Identify which cell holds the provided text, then report its [X, Y] central coordinate. 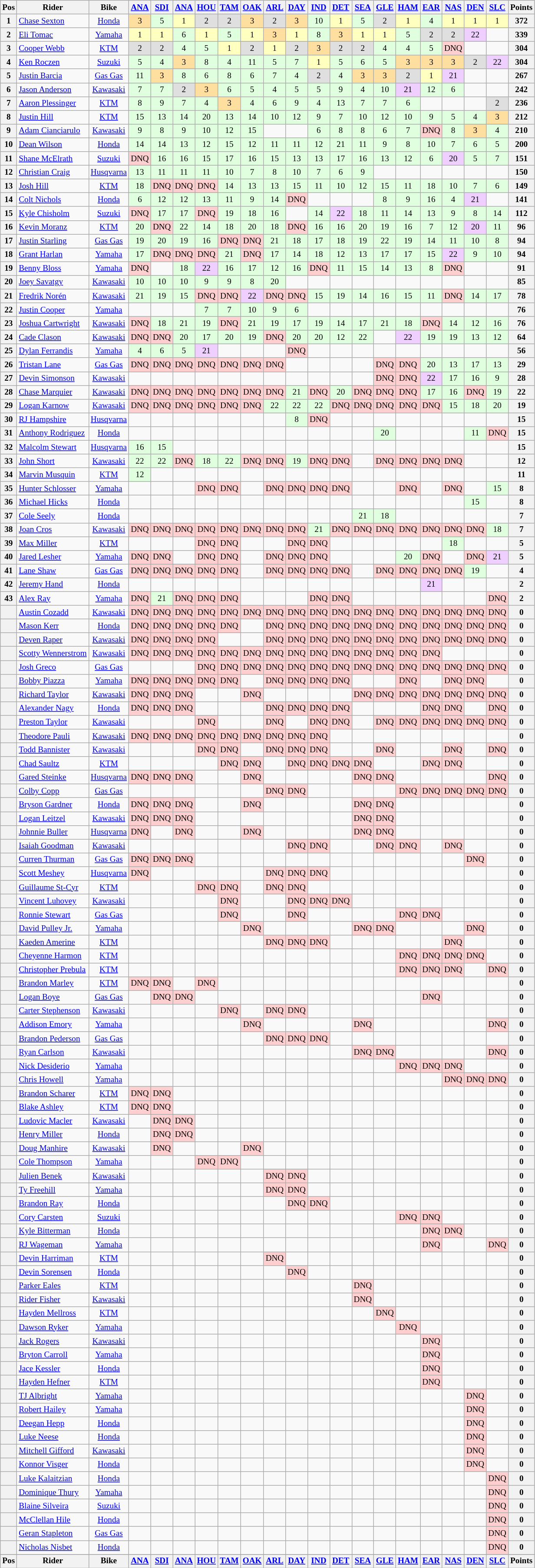
Gared Steinke [53, 777]
41 [9, 571]
Josh Greco [53, 667]
78 [522, 296]
31 [9, 433]
30 [9, 420]
Ryan Carlson [53, 1052]
Richard Taylor [53, 695]
32 [9, 447]
23 [9, 323]
Parker Eales [53, 1286]
McClellan Hile [53, 1520]
Addison Emory [53, 1025]
Michael Hicks [53, 502]
33 [9, 461]
TJ Albright [53, 1396]
Kevin Moranz [53, 227]
Dominique Thury [53, 1492]
34 [9, 475]
43 [9, 598]
Scott Meshey [53, 874]
Doug Manhire [53, 1149]
Cole Seely [53, 516]
Blake Ashley [53, 1107]
Alex Ray [53, 598]
Nicholas Nisbet [53, 1547]
242 [522, 90]
Logan Boye [53, 997]
Joshua Cartwright [53, 323]
Bobby Piazza [53, 681]
151 [522, 159]
Kaeden Amerine [53, 942]
35 [9, 488]
Shane McElrath [53, 159]
Jason Anderson [53, 90]
Scotty Wennerstrom [53, 654]
42 [9, 585]
Cooper Webb [53, 48]
85 [522, 282]
Blaine Silveira [53, 1506]
Devin Harriman [53, 1259]
Chad Saultz [53, 764]
Kyle Bitterman [53, 1231]
Justin Starling [53, 241]
Johnnie Buller [53, 832]
Justin Hill [53, 117]
64 [522, 337]
Jared Lesher [53, 557]
Malcolm Stewart [53, 447]
Adam Cianciarulo [53, 131]
Luke Kalaitzian [53, 1478]
Ronnie Stewart [53, 915]
236 [522, 103]
Eli Tomac [53, 35]
38 [9, 530]
Chase Sexton [53, 21]
RJ Wageman [53, 1245]
Justin Barcia [53, 76]
150 [522, 172]
Devin Sorensen [53, 1272]
Brandon Marley [53, 983]
Kyle Chisholm [53, 213]
Jack Rogers [53, 1341]
Brandon Pederson [53, 1039]
Fredrik Norén [53, 296]
26 [9, 365]
372 [522, 21]
Ken Roczen [53, 62]
Tristan Lane [53, 365]
Theodore Pauli [53, 736]
Bryson Gardner [53, 805]
149 [522, 186]
96 [522, 227]
Hayden Mellross [53, 1313]
Marvin Musquin [53, 475]
Dylan Ferrandis [53, 351]
Grant Harlan [53, 255]
Jace Kessler [53, 1369]
Chris Howell [53, 1080]
Cade Clason [53, 337]
David Pulley Jr. [53, 928]
Justin Cooper [53, 310]
Christian Craig [53, 172]
Hayden Hefner [53, 1382]
Luke Neese [53, 1437]
Nick Desiderio [53, 1066]
Cheyenne Harmon [53, 956]
John Short [53, 461]
Konnor Visger [53, 1465]
141 [522, 200]
Jeremy Hand [53, 585]
212 [522, 117]
Logan Leitzel [53, 818]
210 [522, 131]
Benny Bloss [53, 269]
Hunter Schlosser [53, 488]
Geran Stapleton [53, 1534]
Deegan Hepp [53, 1424]
Mitchell Gifford [53, 1451]
Ludovic Macler [53, 1121]
Dawson Ryker [53, 1327]
339 [522, 35]
Alexander Nagy [53, 708]
Cory Carsten [53, 1217]
Rider Fisher [53, 1300]
Christopher Prebula [53, 970]
Curren Thurman [53, 860]
Robert Hailey [53, 1410]
Henry Miller [53, 1135]
27 [9, 379]
36 [9, 502]
Aaron Plessinger [53, 103]
Anthony Rodriguez [53, 433]
200 [522, 145]
Carter Stephenson [53, 1011]
112 [522, 213]
25 [9, 351]
Vincent Luhovey [53, 901]
Preston Taylor [53, 722]
Deven Raper [53, 640]
Guillaume St-Cyr [53, 887]
Austin Cozadd [53, 612]
Mason Kerr [53, 626]
37 [9, 516]
Devin Simonson [53, 379]
RJ Hampshire [53, 420]
Cole Thompson [53, 1162]
Brandon Scharer [53, 1093]
Bryton Carroll [53, 1355]
Logan Karnow [53, 406]
Ty Freehill [53, 1190]
Colby Copp [53, 791]
Dean Wilson [53, 145]
24 [9, 337]
Josh Hill [53, 186]
Chase Marquier [53, 392]
39 [9, 544]
Isaiah Goodman [53, 846]
Joey Savatgy [53, 282]
40 [9, 557]
Brandon Ray [53, 1203]
Max Miller [53, 544]
91 [522, 269]
Julien Benek [53, 1176]
56 [522, 351]
Todd Bannister [53, 750]
Lane Shaw [53, 571]
Joan Cros [53, 530]
267 [522, 76]
Colt Nichols [53, 200]
